Pinpoint the cell where the given text exists, returning its [X, Y] midpoint coordinate. 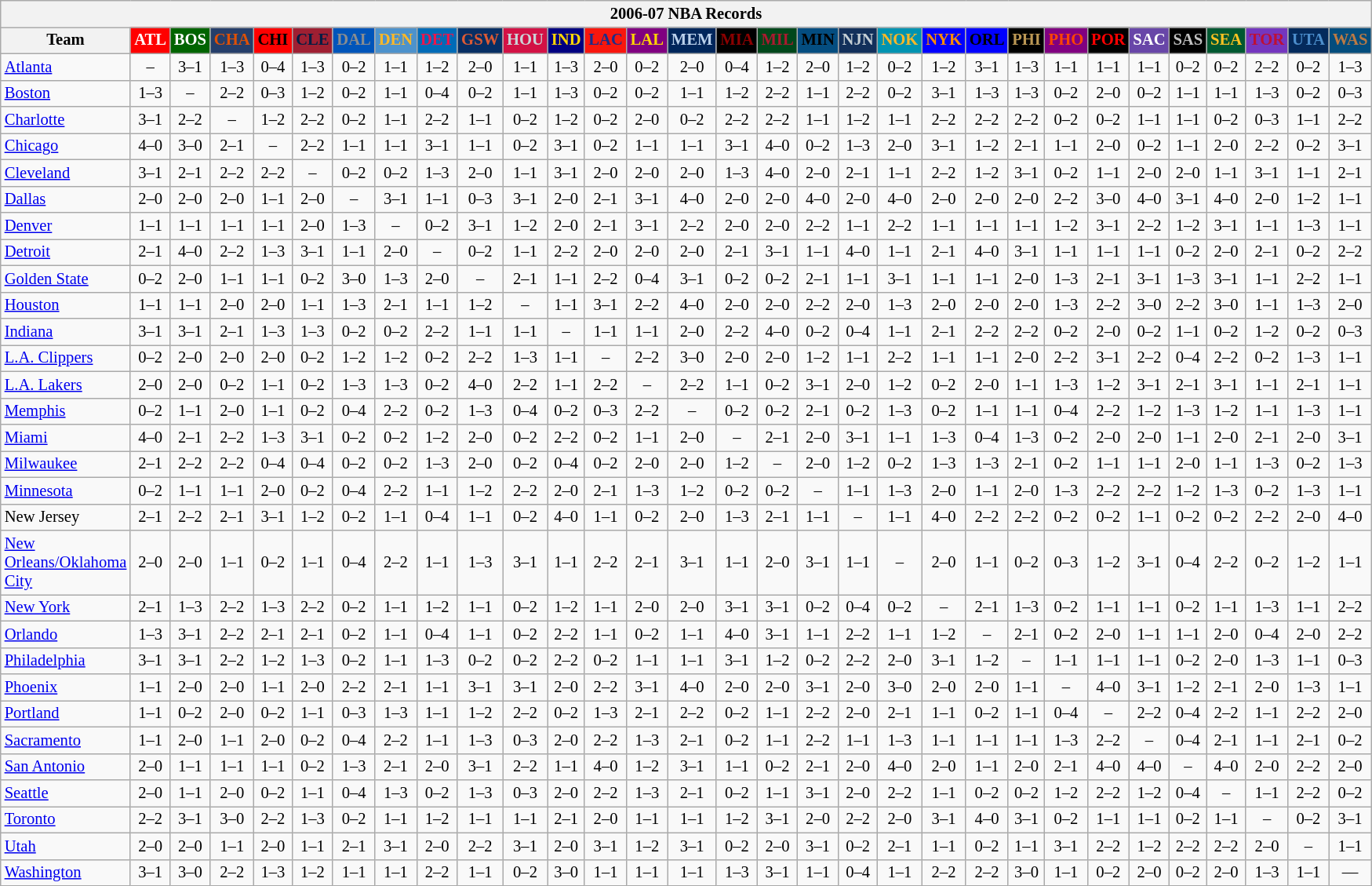
— [1350, 873]
Team [66, 40]
IND [566, 40]
NYK [944, 40]
Dallas [66, 199]
BOS [190, 40]
CHA [232, 40]
NOK [901, 40]
2006-07 NBA Records [686, 13]
Phoenix [66, 687]
Golden State [66, 279]
Chicago [66, 146]
LAL [647, 40]
Boston [66, 93]
L.A. Clippers [66, 358]
Memphis [66, 411]
DEN [395, 40]
Miami [66, 437]
SEA [1226, 40]
Washington [66, 873]
Utah [66, 846]
L.A. Lakers [66, 385]
SAC [1148, 40]
Milwaukee [66, 464]
New Orleans/Oklahoma City [66, 563]
UTA [1308, 40]
ATL [151, 40]
Indiana [66, 332]
Minnesota [66, 490]
Atlanta [66, 67]
Toronto [66, 819]
PHI [1026, 40]
New York [66, 607]
Portland [66, 713]
Cleveland [66, 173]
MIA [737, 40]
SAS [1188, 40]
DET [437, 40]
ORL [987, 40]
LAC [606, 40]
Houston [66, 305]
MIN [818, 40]
GSW [480, 40]
DAL [353, 40]
POR [1108, 40]
Denver [66, 225]
Sacramento [66, 740]
PHO [1066, 40]
San Antonio [66, 767]
Charlotte [66, 120]
Orlando [66, 634]
Detroit [66, 252]
NJN [858, 40]
WAS [1350, 40]
Seattle [66, 793]
Philadelphia [66, 661]
TOR [1267, 40]
New Jersey [66, 517]
MIL [778, 40]
MEM [692, 40]
CLE [312, 40]
CHI [273, 40]
HOU [526, 40]
